From the cell containing the given text, extract its center point as [x, y] coordinate. 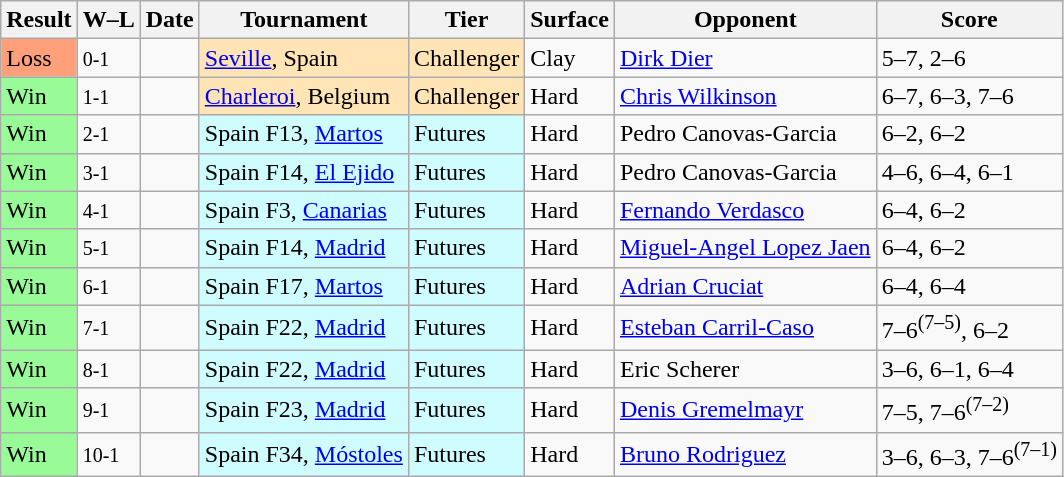
3-1 [108, 172]
Spain F17, Martos [304, 286]
3–6, 6–1, 6–4 [969, 369]
Denis Gremelmayr [745, 410]
Esteban Carril-Caso [745, 328]
6-1 [108, 286]
5-1 [108, 248]
4–6, 6–4, 6–1 [969, 172]
7-1 [108, 328]
Fernando Verdasco [745, 210]
10-1 [108, 454]
Spain F13, Martos [304, 134]
9-1 [108, 410]
1-1 [108, 96]
4-1 [108, 210]
6–7, 6–3, 7–6 [969, 96]
Opponent [745, 20]
Tournament [304, 20]
Seville, Spain [304, 58]
0-1 [108, 58]
Bruno Rodriguez [745, 454]
5–7, 2–6 [969, 58]
Chris Wilkinson [745, 96]
Spain F14, El Ejido [304, 172]
Dirk Dier [745, 58]
Result [39, 20]
Spain F14, Madrid [304, 248]
Tier [466, 20]
Loss [39, 58]
6–4, 6–4 [969, 286]
Eric Scherer [745, 369]
Score [969, 20]
2-1 [108, 134]
6–2, 6–2 [969, 134]
Date [170, 20]
Charleroi, Belgium [304, 96]
Spain F34, Móstoles [304, 454]
Spain F3, Canarias [304, 210]
Clay [570, 58]
Adrian Cruciat [745, 286]
Spain F23, Madrid [304, 410]
Surface [570, 20]
7–5, 7–6(7–2) [969, 410]
7–6(7–5), 6–2 [969, 328]
8-1 [108, 369]
Miguel-Angel Lopez Jaen [745, 248]
W–L [108, 20]
3–6, 6–3, 7–6(7–1) [969, 454]
